Search for the cell housing the specified text and yield its (x, y) center coordinate. 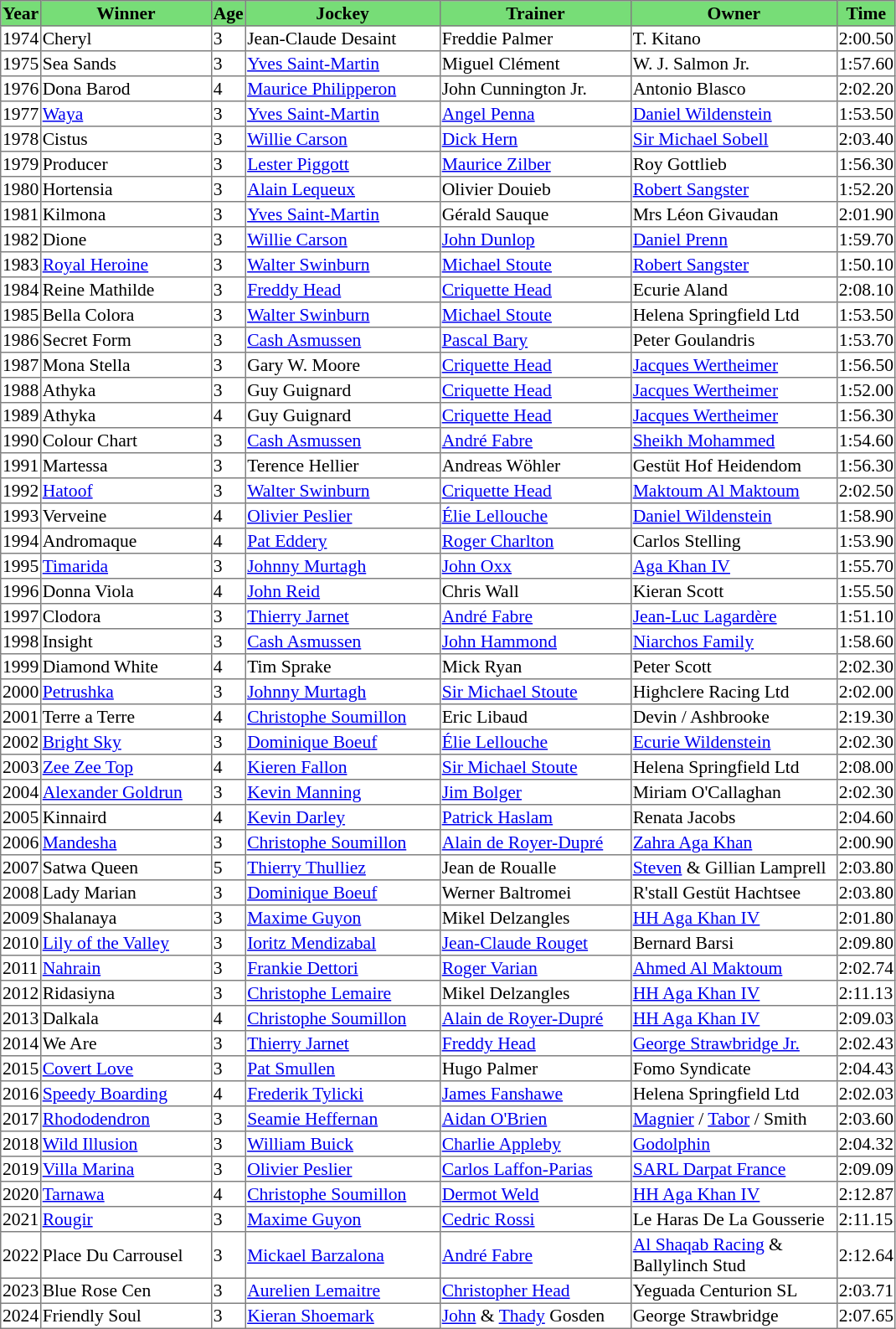
1:56.50 (866, 365)
Frankie Dettori (342, 968)
Kevin Manning (342, 792)
1999 (21, 667)
1:58.90 (866, 516)
1996 (21, 591)
2:02.50 (866, 491)
Gérald Sauque (535, 214)
2:11.13 (866, 993)
2:04.43 (866, 1069)
Devin / Ashbrooke (734, 717)
2015 (21, 1069)
2021 (21, 1219)
1988 (21, 390)
1987 (21, 365)
1:53.90 (866, 541)
Hatoof (126, 491)
2:02.74 (866, 968)
1975 (21, 64)
2:03.71 (866, 1290)
Colour Chart (126, 440)
1989 (21, 415)
1:58.60 (866, 641)
Werner Baltromei (535, 893)
2:01.80 (866, 918)
Carlos Stelling (734, 541)
Lily of the Valley (126, 943)
Lester Piggott (342, 164)
1:55.70 (866, 566)
2:12.64 (866, 1255)
2016 (21, 1094)
William Buick (342, 1144)
Trainer (535, 13)
2:09.03 (866, 1018)
T. Kitano (734, 39)
Nahrain (126, 968)
Godolphin (734, 1144)
Ridasiyna (126, 993)
2:08.00 (866, 767)
Maktoum Al Maktoum (734, 491)
2012 (21, 993)
2002 (21, 742)
Hortensia (126, 189)
Christophe Lemaire (342, 993)
Daniel Prenn (734, 240)
Charlie Appleby (535, 1144)
John Dunlop (535, 240)
Jean-Claude Rouget (535, 943)
Jean-Claude Desaint (342, 39)
2001 (21, 717)
Gestüt Hof Heidendom (734, 466)
1986 (21, 340)
Pascal Bary (535, 340)
Aurelien Lemaitre (342, 1290)
R'stall Gestüt Hachtsee (734, 893)
Zahra Aga Khan (734, 842)
Kieran Shoemark (342, 1316)
2018 (21, 1144)
Peter Scott (734, 667)
2022 (21, 1255)
1995 (21, 566)
Andromaque (126, 541)
1:55.50 (866, 591)
Ioritz Mendizabal (342, 943)
2017 (21, 1119)
Place Du Carrousel (126, 1255)
Mickael Barzalona (342, 1255)
2004 (21, 792)
2013 (21, 1018)
2:02.43 (866, 1043)
John Cunnington Jr. (535, 89)
Alain Lequeux (342, 189)
2024 (21, 1316)
Shalanaya (126, 918)
Waya (126, 114)
Rougir (126, 1219)
Blue Rose Cen (126, 1290)
Maurice Philipperon (342, 89)
1:57.60 (866, 64)
Dione (126, 240)
Wild Illusion (126, 1144)
Renata Jacobs (734, 817)
Speedy Boarding (126, 1094)
James Fanshawe (535, 1094)
Hugo Palmer (535, 1069)
Sir Michael Sobell (734, 139)
Frederik Tylicki (342, 1094)
2000 (21, 692)
Dick Hern (535, 139)
Diamond White (126, 667)
Reine Mathilde (126, 290)
Cheryl (126, 39)
2:09.09 (866, 1169)
2014 (21, 1043)
Kieren Fallon (342, 767)
1:51.10 (866, 616)
Satwa Queen (126, 868)
2007 (21, 868)
Kieran Scott (734, 591)
1991 (21, 466)
Terre a Terre (126, 717)
2019 (21, 1169)
5 (228, 868)
Highclere Racing Ltd (734, 692)
2005 (21, 817)
1984 (21, 290)
Rhododendron (126, 1119)
1978 (21, 139)
1:54.60 (866, 440)
John Oxx (535, 566)
Aidan O'Brien (535, 1119)
Kinnaird (126, 817)
Antonio Blasco (734, 89)
We Are (126, 1043)
2:02.03 (866, 1094)
SARL Darpat France (734, 1169)
1992 (21, 491)
1998 (21, 641)
Bernard Barsi (734, 943)
Dona Barod (126, 89)
Ecurie Wildenstein (734, 742)
Angel Penna (535, 114)
Freddie Palmer (535, 39)
Patrick Haslam (535, 817)
Jim Bolger (535, 792)
W. J. Salmon Jr. (734, 64)
1994 (21, 541)
1980 (21, 189)
Jockey (342, 13)
2:04.60 (866, 817)
Dalkala (126, 1018)
1974 (21, 39)
Owner (734, 13)
1:52.00 (866, 390)
Le Haras De La Gousserie (734, 1219)
Villa Marina (126, 1169)
Roger Varian (535, 968)
Tarnawa (126, 1194)
2:00.50 (866, 39)
1997 (21, 616)
1985 (21, 315)
Ecurie Aland (734, 290)
Roger Charlton (535, 541)
2:03.60 (866, 1119)
Miguel Clément (535, 64)
1982 (21, 240)
Peter Goulandris (734, 340)
Lady Marian (126, 893)
John Reid (342, 591)
Mandesha (126, 842)
2023 (21, 1290)
2009 (21, 918)
Terence Hellier (342, 466)
1983 (21, 265)
George Strawbridge Jr. (734, 1043)
2:02.20 (866, 89)
Martessa (126, 466)
2:00.90 (866, 842)
Royal Heroine (126, 265)
Sea Sands (126, 64)
John & Thady Gosden (535, 1316)
1:59.70 (866, 240)
Secret Form (126, 340)
Pat Eddery (342, 541)
Tim Sprake (342, 667)
Mick Ryan (535, 667)
2:02.00 (866, 692)
Friendly Soul (126, 1316)
2:11.15 (866, 1219)
Bright Sky (126, 742)
2020 (21, 1194)
Christopher Head (535, 1290)
2:03.40 (866, 139)
Andreas Wöhler (535, 466)
2:12.87 (866, 1194)
Jean de Roualle (535, 868)
Carlos Laffon-Parias (535, 1169)
Timarida (126, 566)
1:50.10 (866, 265)
Pat Smullen (342, 1069)
2:08.10 (866, 290)
2011 (21, 968)
Olivier Douieb (535, 189)
Yeguada Centurion SL (734, 1290)
Dermot Weld (535, 1194)
2:04.32 (866, 1144)
Seamie Heffernan (342, 1119)
Al Shaqab Racing & Ballylinch Stud (734, 1255)
Alexander Goldrun (126, 792)
2010 (21, 943)
1:52.20 (866, 189)
Zee Zee Top (126, 767)
2:19.30 (866, 717)
1993 (21, 516)
Kilmona (126, 214)
Year (21, 13)
Mona Stella (126, 365)
Winner (126, 13)
Verveine (126, 516)
2008 (21, 893)
George Strawbridge (734, 1316)
1:53.70 (866, 340)
Kevin Darley (342, 817)
Maurice Zilber (535, 164)
Insight (126, 641)
1977 (21, 114)
2003 (21, 767)
2006 (21, 842)
Clodora (126, 616)
Cedric Rossi (535, 1219)
Roy Gottlieb (734, 164)
2:01.90 (866, 214)
Age (228, 13)
John Hammond (535, 641)
1981 (21, 214)
Steven & Gillian Lamprell (734, 868)
Jean-Luc Lagardère (734, 616)
Mrs Léon Givaudan (734, 214)
2:07.65 (866, 1316)
Thierry Thulliez (342, 868)
1979 (21, 164)
1976 (21, 89)
Covert Love (126, 1069)
Bella Colora (126, 315)
Magnier / Tabor / Smith (734, 1119)
Miriam O'Callaghan (734, 792)
Cistus (126, 139)
2:09.80 (866, 943)
Sheikh Mohammed (734, 440)
Petrushka (126, 692)
Fomo Syndicate (734, 1069)
Time (866, 13)
Aga Khan IV (734, 566)
1990 (21, 440)
Eric Libaud (535, 717)
Niarchos Family (734, 641)
Ahmed Al Maktoum (734, 968)
Chris Wall (535, 591)
Gary W. Moore (342, 365)
Donna Viola (126, 591)
Producer (126, 164)
